For the text-containing cell, return its midpoint in [X, Y] coordinate format. 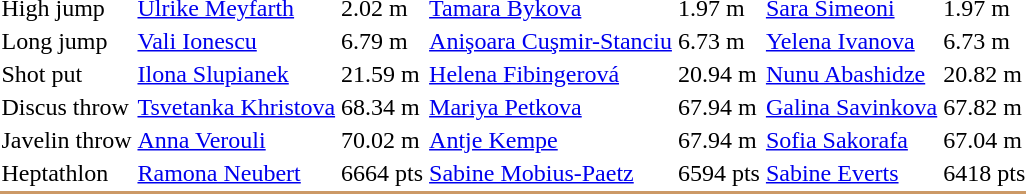
6664 pts [382, 173]
6594 pts [718, 173]
Sabine Mobius-Paetz [551, 173]
Vali Ionescu [236, 41]
20.94 m [718, 74]
Antje Kempe [551, 140]
Shot put [66, 74]
Anna Verouli [236, 140]
6.79 m [382, 41]
Heptathlon [66, 173]
Yelena Ivanova [851, 41]
Long jump [66, 41]
Sabine Everts [851, 173]
Helena Fibingerová [551, 74]
Mariya Petkova [551, 107]
Galina Savinkova [851, 107]
Ramona Neubert [236, 173]
70.02 m [382, 140]
Javelin throw [66, 140]
Anişoara Cuşmir-Stanciu [551, 41]
Sofia Sakorafa [851, 140]
Nunu Abashidze [851, 74]
Ilona Slupianek [236, 74]
Discus throw [66, 107]
21.59 m [382, 74]
6.73 m [718, 41]
Tsvetanka Khristova [236, 107]
68.34 m [382, 107]
